Return the (X, Y) coordinate for the center point of the cell that contains the specified text.  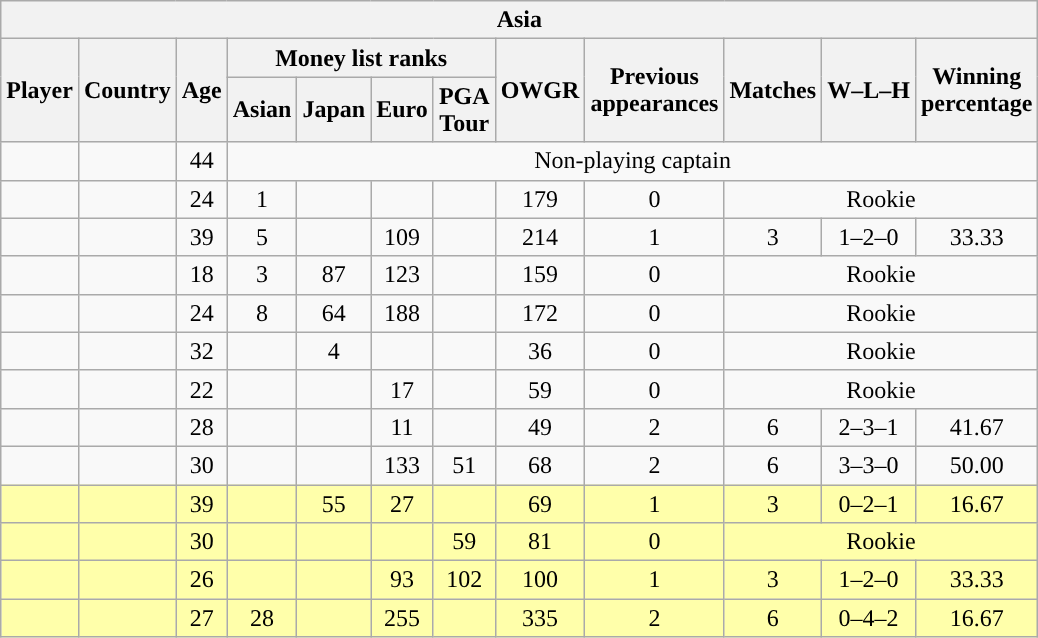
PGATour (464, 110)
36 (540, 351)
87 (334, 275)
188 (402, 313)
Previousappearances (654, 90)
Player (40, 90)
26 (202, 580)
68 (540, 465)
69 (540, 503)
55 (334, 503)
2–3–1 (869, 427)
123 (402, 275)
11 (402, 427)
Money list ranks (361, 58)
Age (202, 90)
214 (540, 237)
W–L–H (869, 90)
50.00 (976, 465)
0–2–1 (869, 503)
Non-playing captain (632, 161)
3–3–0 (869, 465)
41.67 (976, 427)
Japan (334, 110)
159 (540, 275)
Asia (520, 20)
179 (540, 199)
81 (540, 542)
Asian (262, 110)
335 (540, 618)
172 (540, 313)
255 (402, 618)
64 (334, 313)
5 (262, 237)
51 (464, 465)
OWGR (540, 90)
49 (540, 427)
Country (127, 90)
93 (402, 580)
17 (402, 389)
22 (202, 389)
4 (334, 351)
133 (402, 465)
32 (202, 351)
18 (202, 275)
100 (540, 580)
44 (202, 161)
109 (402, 237)
0–4–2 (869, 618)
8 (262, 313)
102 (464, 580)
Euro (402, 110)
Matches (773, 90)
Winningpercentage (976, 90)
